Search for the cell housing the specified text and yield its (x, y) center coordinate. 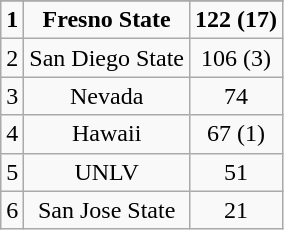
5 (12, 172)
San Diego State (107, 58)
3 (12, 96)
106 (3) (236, 58)
67 (1) (236, 134)
74 (236, 96)
2 (12, 58)
1 (12, 20)
Hawaii (107, 134)
51 (236, 172)
4 (12, 134)
122 (17) (236, 20)
Nevada (107, 96)
UNLV (107, 172)
San Jose State (107, 210)
6 (12, 210)
Fresno State (107, 20)
21 (236, 210)
